Search for the cell housing the specified text and yield its [x, y] center coordinate. 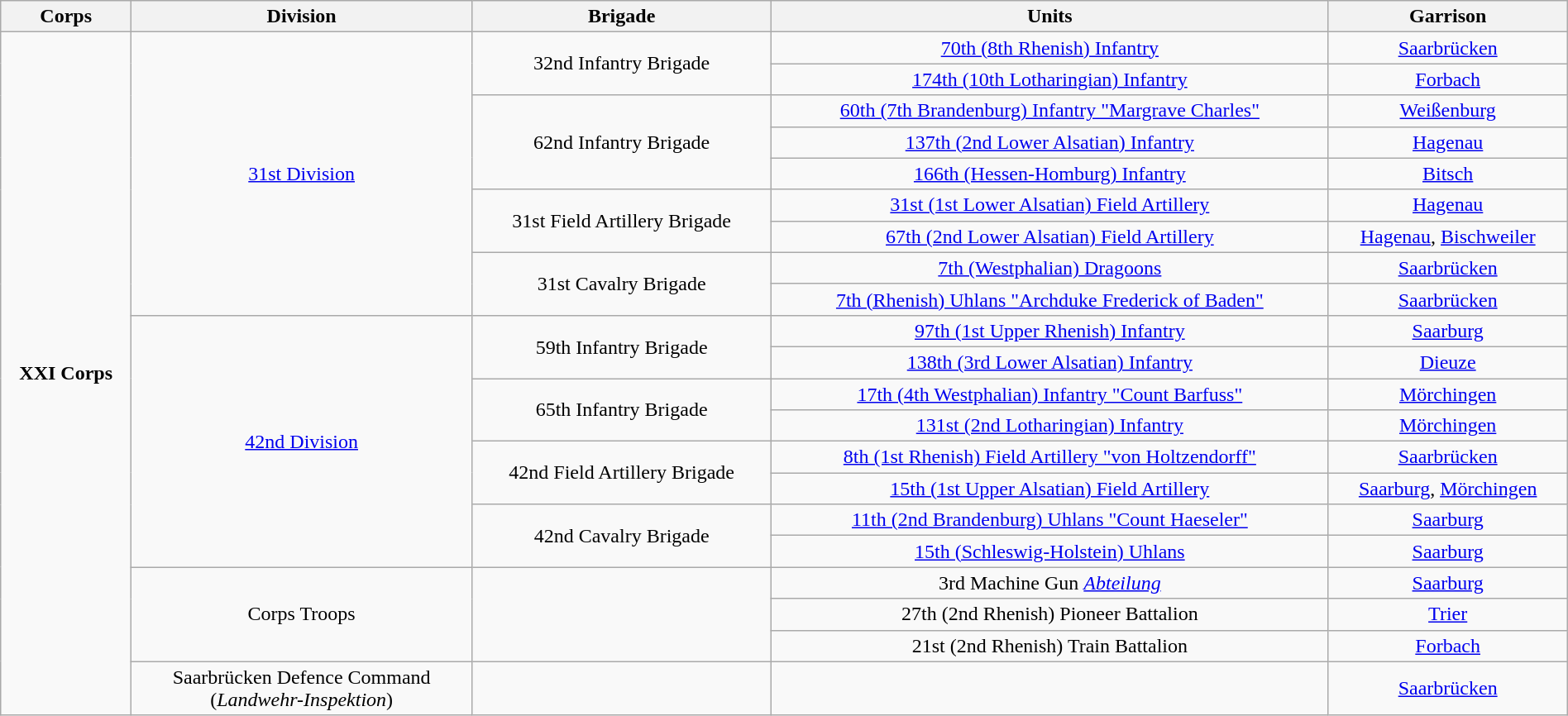
59th Infantry Brigade [622, 346]
Bitsch [1447, 174]
Corps [66, 17]
62nd Infantry Brigade [622, 142]
Units [1050, 17]
Saarburg, Mörchingen [1447, 489]
60th (7th Brandenburg) Infantry "Margrave Charles" [1050, 111]
Brigade [622, 17]
31st Field Artillery Brigade [622, 221]
15th (1st Upper Alsatian) Field Artillery [1050, 489]
27th (2nd Rhenish) Pioneer Battalion [1050, 614]
21st (2nd Rhenish) Train Battalion [1050, 646]
Saarbrücken Defence Command(Landwehr-Inspektion) [302, 688]
31st (1st Lower Alsatian) Field Artillery [1050, 205]
31st Cavalry Brigade [622, 284]
Weißenburg [1447, 111]
15th (Schleswig-Holstein) Uhlans [1050, 551]
XXI Corps [66, 374]
17th (4th Westphalian) Infantry "Count Barfuss" [1050, 394]
Dieuze [1447, 362]
7th (Rhenish) Uhlans "Archduke Frederick of Baden" [1050, 299]
166th (Hessen-Homburg) Infantry [1050, 174]
Division [302, 17]
7th (Westphalian) Dragoons [1050, 268]
42nd Field Artillery Brigade [622, 473]
137th (2nd Lower Alsatian) Infantry [1050, 142]
42nd Cavalry Brigade [622, 536]
65th Infantry Brigade [622, 410]
97th (1st Upper Rhenish) Infantry [1050, 331]
Hagenau, Bischweiler [1447, 236]
32nd Infantry Brigade [622, 64]
70th (8th Rhenish) Infantry [1050, 48]
Corps Troops [302, 614]
131st (2nd Lotharingian) Infantry [1050, 426]
174th (10th Lotharingian) Infantry [1050, 79]
11th (2nd Brandenburg) Uhlans "Count Haeseler" [1050, 520]
Garrison [1447, 17]
42nd Division [302, 441]
31st Division [302, 174]
8th (1st Rhenish) Field Artillery "von Holtzendorff" [1050, 457]
Trier [1447, 614]
3rd Machine Gun Abteilung [1050, 583]
67th (2nd Lower Alsatian) Field Artillery [1050, 236]
138th (3rd Lower Alsatian) Infantry [1050, 362]
